For the text-containing cell, return its midpoint in [X, Y] coordinate format. 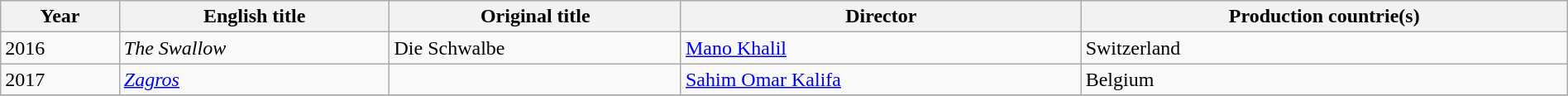
The Swallow [255, 48]
Belgium [1324, 79]
English title [255, 17]
Director [881, 17]
Zagros [255, 79]
Original title [535, 17]
Production countrie(s) [1324, 17]
Sahim Omar Kalifa [881, 79]
Mano Khalil [881, 48]
2016 [60, 48]
2017 [60, 79]
Year [60, 17]
Switzerland [1324, 48]
Die Schwalbe [535, 48]
